Extract the [x, y] coordinate from the center of the cell holding the provided text.  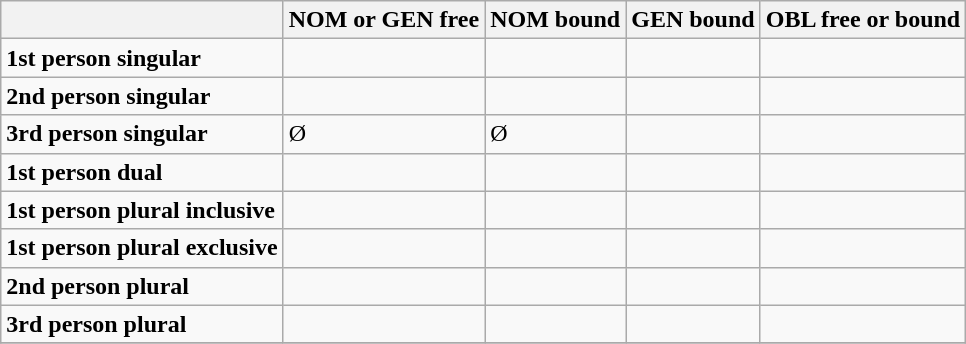
NOM bound [556, 20]
3rd person plural [142, 324]
2nd person singular [142, 96]
3rd person singular [142, 134]
1st person dual [142, 172]
1st person singular [142, 58]
2nd person plural [142, 286]
1st person plural inclusive [142, 210]
GEN bound [693, 20]
1st person plural exclusive [142, 248]
OBL free or bound [863, 20]
NOM or GEN free [384, 20]
